Extract the [X, Y] coordinate from the center of the cell holding the provided text.  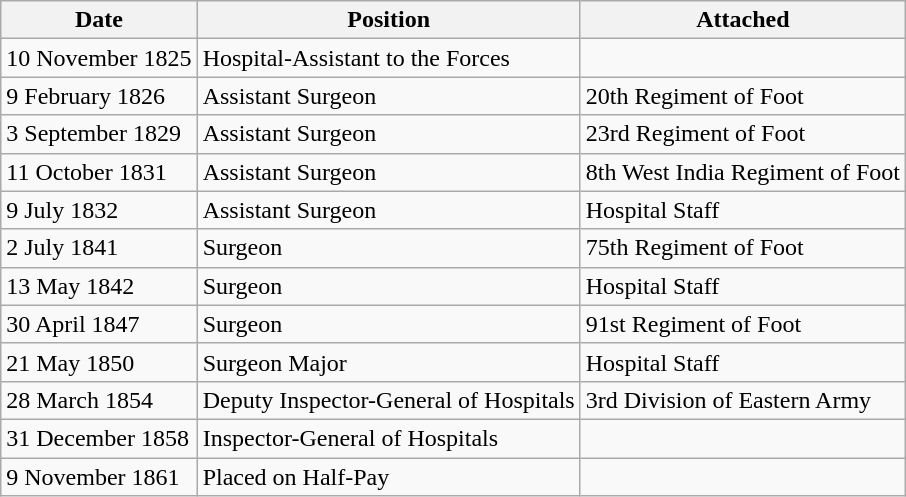
9 July 1832 [99, 210]
31 December 1858 [99, 438]
28 March 1854 [99, 400]
3rd Division of Eastern Army [742, 400]
13 May 1842 [99, 286]
9 February 1826 [99, 96]
3 September 1829 [99, 134]
Inspector-General of Hospitals [388, 438]
2 July 1841 [99, 248]
Surgeon Major [388, 362]
Attached [742, 20]
75th Regiment of Foot [742, 248]
Placed on Half-Pay [388, 477]
Hospital-Assistant to the Forces [388, 58]
9 November 1861 [99, 477]
21 May 1850 [99, 362]
20th Regiment of Foot [742, 96]
Deputy Inspector-General of Hospitals [388, 400]
23rd Regiment of Foot [742, 134]
10 November 1825 [99, 58]
Position [388, 20]
30 April 1847 [99, 324]
Date [99, 20]
8th West India Regiment of Foot [742, 172]
11 October 1831 [99, 172]
91st Regiment of Foot [742, 324]
